Extract the (x, y) coordinate from the center of the cell holding the provided text.  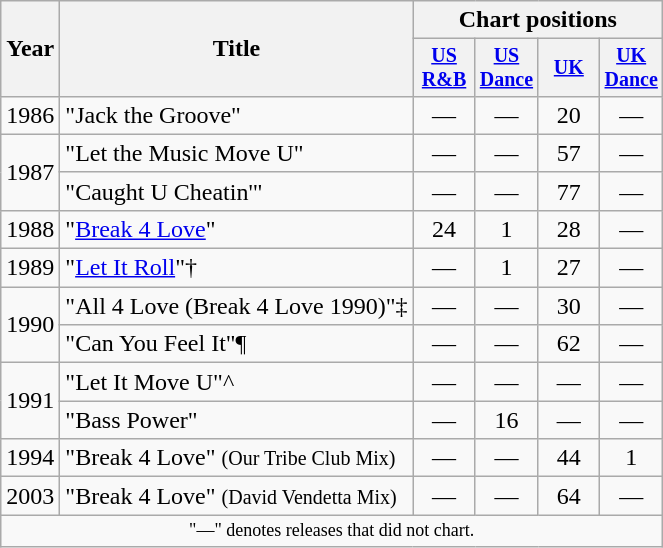
"Break 4 Love" (Our Tribe Club Mix) (236, 458)
57 (569, 153)
"Jack the Groove" (236, 115)
77 (569, 191)
USDance (506, 68)
1986 (30, 115)
20 (569, 115)
"Can You Feel It"¶ (236, 344)
24 (444, 229)
2003 (30, 496)
Title (236, 49)
1987 (30, 172)
1988 (30, 229)
1989 (30, 268)
"All 4 Love (Break 4 Love 1990)"‡ (236, 306)
"Let the Music Move U" (236, 153)
44 (569, 458)
Year (30, 49)
30 (569, 306)
UKDance (632, 68)
"Bass Power" (236, 420)
27 (569, 268)
"Break 4 Love" (236, 229)
64 (569, 496)
16 (506, 420)
"Break 4 Love" (David Vendetta Mix) (236, 496)
"Let It Roll"† (236, 268)
Chart positions (538, 20)
"Caught U Cheatin'" (236, 191)
62 (569, 344)
1991 (30, 401)
"—" denotes releases that did not chart. (332, 530)
1994 (30, 458)
1990 (30, 325)
"Let It Move U"^ (236, 382)
28 (569, 229)
UK (569, 68)
USR&B (444, 68)
